Identify which cell holds the provided text, then report its [x, y] central coordinate. 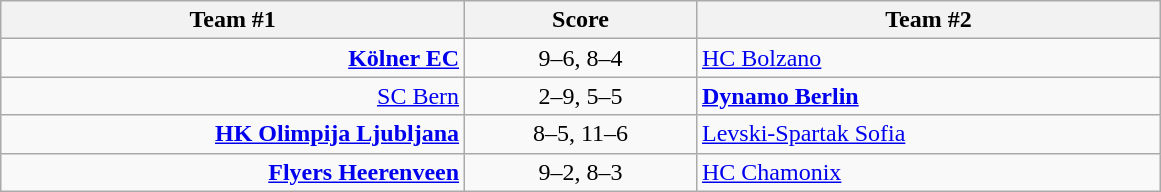
8–5, 11–6 [581, 134]
9–6, 8–4 [581, 58]
Team #1 [233, 20]
Dynamo Berlin [928, 96]
HC Chamonix [928, 172]
2–9, 5–5 [581, 96]
HK Olimpija Ljubljana [233, 134]
HC Bolzano [928, 58]
Kölner EC [233, 58]
Levski-Spartak Sofia [928, 134]
SC Bern [233, 96]
Score [581, 20]
9–2, 8–3 [581, 172]
Flyers Heerenveen [233, 172]
Team #2 [928, 20]
